Return (x, y) of the center of cell containing provided text 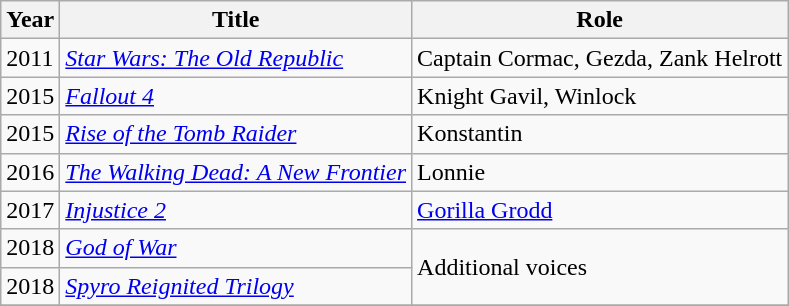
2017 (30, 210)
Fallout 4 (236, 96)
Lonnie (600, 172)
Title (236, 20)
Konstantin (600, 134)
The Walking Dead: A New Frontier (236, 172)
Star Wars: The Old Republic (236, 58)
Injustice 2 (236, 210)
2016 (30, 172)
Additional voices (600, 267)
Knight Gavil, Winlock (600, 96)
Captain Cormac, Gezda, Zank Helrott (600, 58)
Gorilla Grodd (600, 210)
God of War (236, 248)
Role (600, 20)
Rise of the Tomb Raider (236, 134)
Spyro Reignited Trilogy (236, 286)
2011 (30, 58)
Year (30, 20)
